Return [X, Y] of the center of cell containing provided text 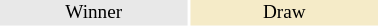
Draw [284, 13]
Winner [94, 13]
